Provide the (X, Y) coordinate of the cell's center where the given text is located.  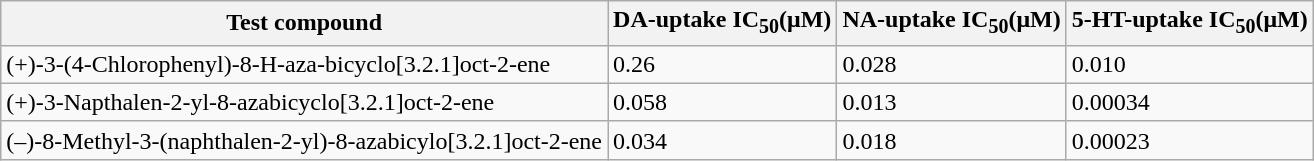
0.00023 (1190, 140)
(–)-8-Methyl-3-(naphthalen-2-yl)-8-azabicylo[3.2.1]oct-2-ene (304, 140)
(+)-3-Napthalen-2-yl-8-azabicyclo[3.2.1]oct-2-ene (304, 102)
(+)-3-(4-Chlorophenyl)-8-H-aza-bicyclo[3.2.1]oct-2-ene (304, 64)
0.26 (722, 64)
0.00034 (1190, 102)
DA-uptake IC50(μM) (722, 23)
Test compound (304, 23)
0.018 (952, 140)
0.013 (952, 102)
5-HT-uptake IC50(μM) (1190, 23)
0.028 (952, 64)
0.058 (722, 102)
NA-uptake IC50(μM) (952, 23)
0.010 (1190, 64)
0.034 (722, 140)
